Return (X, Y) of the center of cell containing provided text 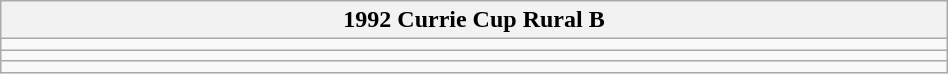
1992 Currie Cup Rural B (474, 20)
